Identify which cell holds the provided text, then report its (X, Y) central coordinate. 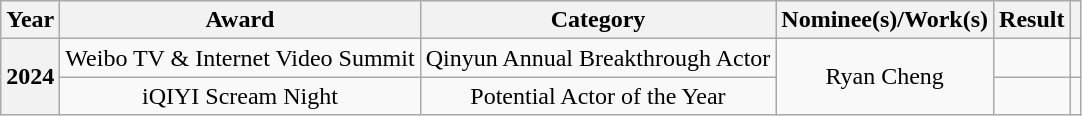
Award (240, 20)
Ryan Cheng (885, 77)
Weibo TV & Internet Video Summit (240, 58)
2024 (30, 77)
Potential Actor of the Year (598, 96)
Qinyun Annual Breakthrough Actor (598, 58)
Year (30, 20)
iQIYI Scream Night (240, 96)
Category (598, 20)
Nominee(s)/Work(s) (885, 20)
Result (1032, 20)
